Capture the cell that displays the provided text and extract its [x, y] central coordinate. 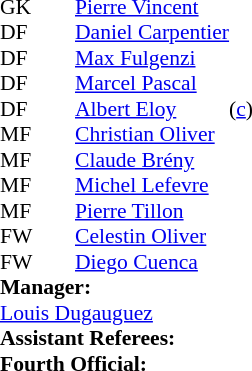
Daniel Carpentier [152, 33]
Albert Eloy [152, 109]
Manager: [114, 287]
Michel Lefevre [152, 185]
Celestin Oliver [152, 237]
Claude Brény [152, 160]
Christian Oliver [152, 135]
Marcel Pascal [152, 83]
Diego Cuenca [152, 262]
Pierre Tillon [152, 211]
Max Fulgenzi [152, 58]
